Locate the cell with the specified text and output its (x, y) center coordinate. 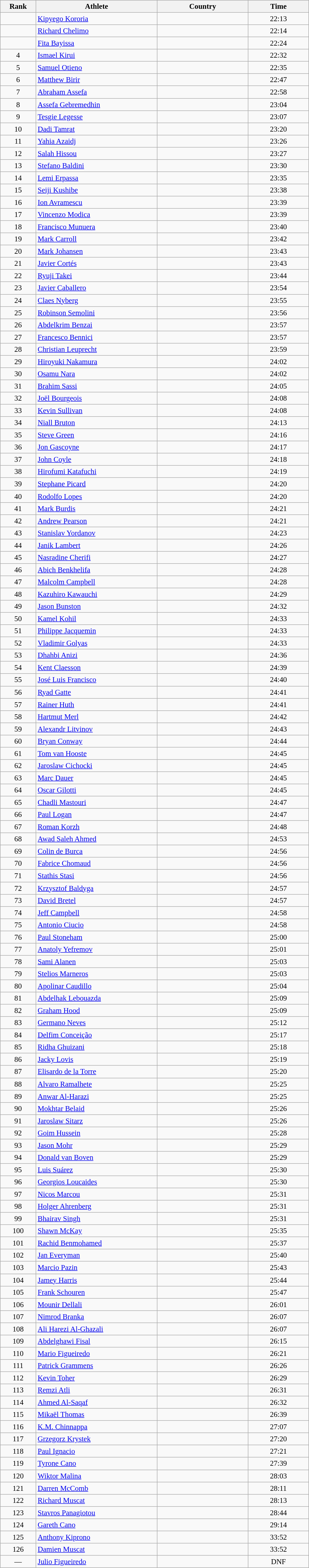
Bhairav Singh (96, 1219)
Kazuhiro Kawauchi (96, 594)
25:44 (278, 1280)
Francisco Munuera (96, 227)
Delfim Conceição (96, 1035)
Marc Dauer (96, 778)
115 (18, 1415)
26:01 (278, 1304)
24:27 (278, 558)
Tyrone Cano (96, 1464)
Kent Claesson (96, 668)
Paul Stoneham (96, 937)
93 (18, 1145)
Colin de Burca (96, 851)
Matthew Birir (96, 80)
46 (18, 570)
34 (18, 423)
6 (18, 80)
Abdelghawi Fisal (96, 1341)
23 (18, 288)
Jon Gascoyne (96, 447)
72 (18, 888)
Bryan Conway (96, 741)
99 (18, 1219)
47 (18, 582)
28:03 (278, 1476)
Ismael Kirui (96, 55)
Rainer Huth (96, 705)
78 (18, 962)
Mark Carroll (96, 239)
Abraham Assefa (96, 92)
23:07 (278, 117)
106 (18, 1304)
Stephane Picard (96, 484)
Salah Hissou (96, 153)
27:07 (278, 1427)
28:13 (278, 1500)
23:27 (278, 153)
Osamu Nara (96, 374)
52 (18, 643)
76 (18, 937)
23:35 (278, 178)
Krzysztof Baldyga (96, 888)
Donald van Boven (96, 1158)
83 (18, 1023)
26:32 (278, 1403)
23:44 (278, 276)
Ryad Gatte (96, 692)
69 (18, 851)
25:43 (278, 1268)
24:39 (278, 668)
94 (18, 1158)
22:35 (278, 68)
Damien Muscat (96, 1549)
Lemi Erpassa (96, 178)
58 (18, 717)
59 (18, 729)
24:19 (278, 472)
55 (18, 680)
23:38 (278, 190)
61 (18, 753)
Stathis Stasi (96, 876)
48 (18, 594)
Abdelhak Lebouazda (96, 998)
62 (18, 766)
32 (18, 398)
25:35 (278, 1231)
Janik Lambert (96, 545)
45 (18, 558)
Javier Caballero (96, 288)
37 (18, 460)
Graham Hood (96, 1011)
15 (18, 190)
Goim Hussein (96, 1133)
54 (18, 668)
102 (18, 1256)
116 (18, 1427)
Awad Saleh Ahmed (96, 839)
Antonio Ciucio (96, 925)
Tesgie Legesse (96, 117)
26:26 (278, 1366)
Seiji Kushibe (96, 190)
20 (18, 251)
23:20 (278, 129)
22:47 (278, 80)
25:19 (278, 1060)
Frank Schouren (96, 1292)
Vincenzo Modica (96, 215)
Fita Bayissa (96, 43)
23:54 (278, 288)
70 (18, 863)
23:26 (278, 141)
23:55 (278, 300)
90 (18, 1108)
Grzegorz Krystek (96, 1439)
22:58 (278, 92)
24:44 (278, 741)
24:23 (278, 533)
Jason Bunston (96, 606)
Anthony Kiprono (96, 1537)
Patrick Grammens (96, 1366)
24:13 (278, 423)
105 (18, 1292)
Germano Neves (96, 1023)
118 (18, 1451)
Mounir Dellali (96, 1304)
Jan Everyman (96, 1256)
27:39 (278, 1464)
84 (18, 1035)
Stefano Baldini (96, 166)
Alvaro Ramalhete (96, 1084)
17 (18, 215)
108 (18, 1329)
57 (18, 705)
Samuel Otieno (96, 68)
74 (18, 913)
11 (18, 141)
24:16 (278, 435)
23:30 (278, 166)
Joël Bourgeois (96, 398)
125 (18, 1537)
26:31 (278, 1390)
113 (18, 1390)
K.M. Chinnappa (96, 1427)
121 (18, 1488)
Paul Logan (96, 815)
Tom van Hooste (96, 753)
24 (18, 300)
Mark Johansen (96, 251)
36 (18, 447)
Kevin Toher (96, 1378)
87 (18, 1072)
Abdelkrim Benzai (96, 325)
Georgios Loucaides (96, 1182)
Robinson Semolini (96, 313)
Dadi Tamrat (96, 129)
Abich Benkhelifa (96, 570)
Ali Harezi Al-Ghazali (96, 1329)
24:32 (278, 606)
John Coyle (96, 460)
Stelios Marneros (96, 974)
Jaroslaw Cichocki (96, 766)
Steve Green (96, 435)
Holger Ahrenberg (96, 1206)
63 (18, 778)
25:28 (278, 1133)
120 (18, 1476)
Ridha Ghuizani (96, 1047)
Athlete (96, 7)
Francesco Bennici (96, 337)
68 (18, 839)
26:29 (278, 1378)
38 (18, 472)
— (18, 1561)
56 (18, 692)
79 (18, 974)
Julio Figueiredo (96, 1561)
24:29 (278, 594)
24:18 (278, 460)
Brahim Sassi (96, 386)
Mokhtar Belaid (96, 1108)
114 (18, 1403)
Vladimir Golyas (96, 643)
117 (18, 1439)
27:20 (278, 1439)
89 (18, 1096)
64 (18, 790)
Hiroyuki Nakamura (96, 362)
24:26 (278, 545)
27 (18, 337)
Javier Cortés (96, 264)
82 (18, 1011)
19 (18, 239)
Richard Muscat (96, 1500)
23:04 (278, 105)
119 (18, 1464)
44 (18, 545)
110 (18, 1353)
41 (18, 508)
111 (18, 1366)
95 (18, 1170)
22 (18, 276)
Paul Ignacio (96, 1451)
24:17 (278, 447)
77 (18, 949)
122 (18, 1500)
Nimrod Branka (96, 1317)
Hartmut Merl (96, 717)
Shawn McKay (96, 1231)
25:18 (278, 1047)
75 (18, 925)
Elisardo de la Torre (96, 1072)
71 (18, 876)
39 (18, 484)
103 (18, 1268)
112 (18, 1378)
101 (18, 1243)
24:53 (278, 839)
Anwar Al-Harazi (96, 1096)
Jamey Harris (96, 1280)
Time (278, 7)
65 (18, 803)
28 (18, 349)
73 (18, 900)
24:36 (278, 655)
9 (18, 117)
53 (18, 655)
Ahmed Al-Saqaf (96, 1403)
Claes Nyberg (96, 300)
25:20 (278, 1072)
Hirofumi Katafuchi (96, 472)
22:13 (278, 19)
67 (18, 827)
109 (18, 1341)
5 (18, 68)
49 (18, 606)
26:39 (278, 1415)
28:44 (278, 1513)
Remzi Atli (96, 1390)
Roman Korzh (96, 827)
21 (18, 264)
16 (18, 202)
Philippe Jacquemin (96, 631)
Ion Avramescu (96, 202)
Jeff Campbell (96, 913)
24:42 (278, 717)
Chadli Mastouri (96, 803)
23:42 (278, 239)
Jaroslaw Sitarz (96, 1121)
Marcio Pazin (96, 1268)
124 (18, 1525)
Mario Figueiredo (96, 1353)
24:05 (278, 386)
Yahia Azaidj (96, 141)
Anatoly Yefremov (96, 949)
Richard Chelimo (96, 31)
Nicos Marcou (96, 1194)
Dhahbi Anizi (96, 655)
13 (18, 166)
Rachid Benmohamed (96, 1243)
31 (18, 386)
25:37 (278, 1243)
26:21 (278, 1353)
42 (18, 521)
33 (18, 411)
Christian Leuprecht (96, 349)
43 (18, 533)
Rank (18, 7)
29:14 (278, 1525)
25:01 (278, 949)
97 (18, 1194)
Andrew Pearson (96, 521)
Fabrice Chomaud (96, 863)
80 (18, 986)
66 (18, 815)
Luis Suárez (96, 1170)
126 (18, 1549)
25:00 (278, 937)
86 (18, 1060)
Jacky Lovis (96, 1060)
Darren McComb (96, 1488)
Mark Burdis (96, 508)
25 (18, 313)
Ryuji Takei (96, 276)
Nasradine Cherifi (96, 558)
35 (18, 435)
29 (18, 362)
18 (18, 227)
24:40 (278, 680)
24:43 (278, 729)
8 (18, 105)
30 (18, 374)
22:14 (278, 31)
Country (203, 7)
50 (18, 619)
José Luis Francisco (96, 680)
12 (18, 153)
96 (18, 1182)
88 (18, 1084)
DNF (278, 1561)
10 (18, 129)
Wiktor Malina (96, 1476)
Apolinar Caudillo (96, 986)
98 (18, 1206)
24:48 (278, 827)
25:04 (278, 986)
85 (18, 1047)
Stanislav Yordanov (96, 533)
4 (18, 55)
Assefa Gebremedhin (96, 105)
25:12 (278, 1023)
25:47 (278, 1292)
7 (18, 92)
Sami Alanen (96, 962)
40 (18, 496)
Jason Mohr (96, 1145)
28:11 (278, 1488)
91 (18, 1121)
Gareth Cano (96, 1525)
107 (18, 1317)
14 (18, 178)
Alexandr Litvinov (96, 729)
Kipyego Kororia (96, 19)
92 (18, 1133)
22:24 (278, 43)
51 (18, 631)
25:17 (278, 1035)
123 (18, 1513)
60 (18, 741)
Mikaël Thomas (96, 1415)
100 (18, 1231)
Kevin Sullivan (96, 411)
23:59 (278, 349)
81 (18, 998)
Kamel Kohil (96, 619)
23:40 (278, 227)
22:32 (278, 55)
Malcolm Campbell (96, 582)
Stavros Panagiotou (96, 1513)
25:40 (278, 1256)
27:21 (278, 1451)
Oscar Gilotti (96, 790)
Niall Bruton (96, 423)
David Bretel (96, 900)
26:15 (278, 1341)
26 (18, 325)
104 (18, 1280)
Rodolfo Lopes (96, 496)
23:56 (278, 313)
